Identify which cell holds the provided text, then report its (x, y) central coordinate. 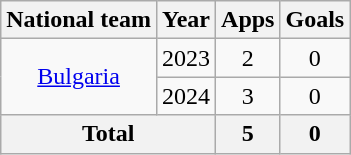
2023 (186, 58)
Apps (248, 20)
Total (108, 134)
3 (248, 96)
National team (79, 20)
Bulgaria (79, 77)
Goals (315, 20)
2024 (186, 96)
2 (248, 58)
Year (186, 20)
5 (248, 134)
